From the cell containing the given text, extract its center point as [x, y] coordinate. 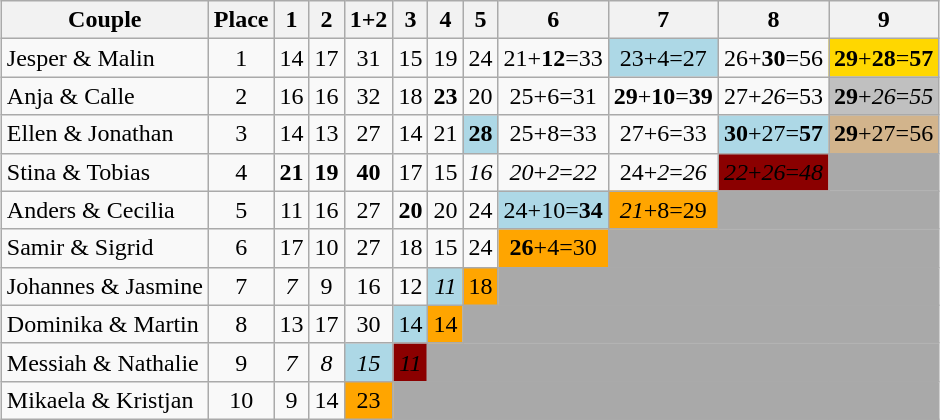
Mikaela & Kristjan [104, 400]
Samir & Sigrid [104, 248]
Ellen & Jonathan [104, 134]
25+6=31 [553, 96]
25+8=33 [553, 134]
20+2=22 [553, 172]
Stina & Tobias [104, 172]
29+10=39 [663, 96]
32 [368, 96]
Dominika & Martin [104, 324]
26+30=56 [773, 58]
21+8=29 [663, 210]
26+4=30 [553, 248]
40 [368, 172]
23+4=27 [663, 58]
1+2 [368, 20]
29+26=55 [884, 96]
28 [480, 134]
12 [410, 286]
27+26=53 [773, 96]
30 [368, 324]
30+27=57 [773, 134]
Couple [104, 20]
29+28=57 [884, 58]
29+27=56 [884, 134]
24+2=26 [663, 172]
31 [368, 58]
27+6=33 [663, 134]
Messiah & Nathalie [104, 362]
22+26=48 [773, 172]
Jesper & Malin [104, 58]
Anders & Cecilia [104, 210]
21+12=33 [553, 58]
Johannes & Jasmine [104, 286]
24+10=34 [553, 210]
Anja & Calle [104, 96]
Place [241, 20]
